Scan for the cell matching the given text and deliver its [x, y] coordinate at center. 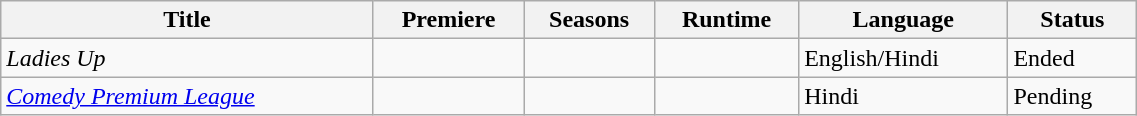
Hindi [904, 96]
English/Hindi [904, 58]
Pending [1072, 96]
Ladies Up [188, 58]
Seasons [590, 20]
Comedy Premium League [188, 96]
Premiere [448, 20]
Title [188, 20]
Language [904, 20]
Status [1072, 20]
Ended [1072, 58]
Runtime [727, 20]
